Return (x, y) of the center of cell containing provided text 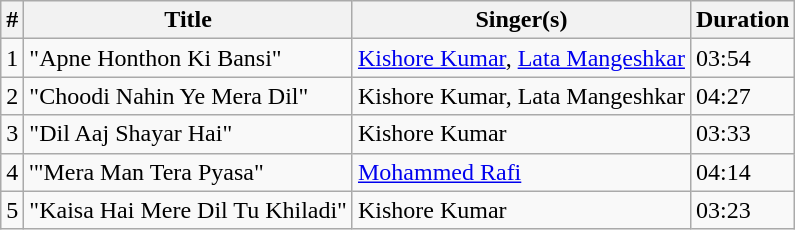
Mohammed Rafi (521, 172)
3 (12, 134)
"Dil Aaj Shayar Hai" (188, 134)
# (12, 20)
1 (12, 58)
2 (12, 96)
"Kaisa Hai Mere Dil Tu Khiladi" (188, 210)
04:27 (742, 96)
03:23 (742, 210)
5 (12, 210)
03:54 (742, 58)
Title (188, 20)
Singer(s) (521, 20)
4 (12, 172)
Duration (742, 20)
03:33 (742, 134)
"Apne Honthon Ki Bansi" (188, 58)
'"Mera Man Tera Pyasa" (188, 172)
"Choodi Nahin Ye Mera Dil" (188, 96)
04:14 (742, 172)
